Return (X, Y) of the center of cell containing provided text 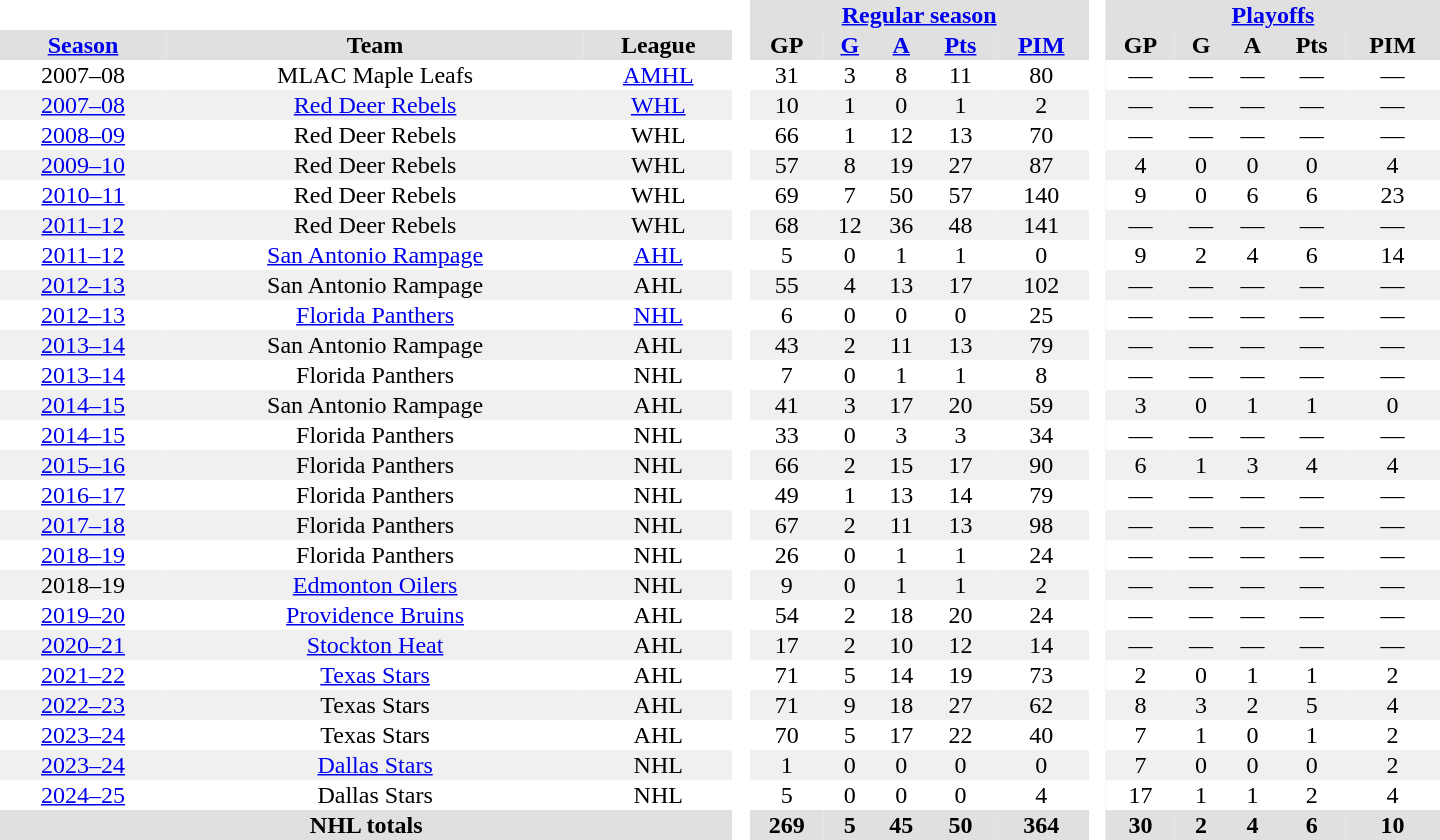
2024–25 (83, 795)
MLAC Maple Leafs (375, 75)
26 (787, 555)
Playoffs (1273, 15)
30 (1140, 825)
62 (1042, 705)
49 (787, 495)
2008–09 (83, 135)
102 (1042, 285)
NHL totals (366, 825)
Season (83, 45)
15 (902, 465)
140 (1042, 195)
31 (787, 75)
22 (960, 735)
69 (787, 195)
Edmonton Oilers (375, 585)
90 (1042, 465)
45 (902, 825)
67 (787, 525)
2016–17 (83, 495)
43 (787, 345)
Regular season (920, 15)
AMHL (658, 75)
2020–21 (83, 645)
League (658, 45)
Providence Bruins (375, 615)
34 (1042, 435)
80 (1042, 75)
269 (787, 825)
41 (787, 405)
73 (1042, 675)
Stockton Heat (375, 645)
55 (787, 285)
33 (787, 435)
59 (1042, 405)
87 (1042, 165)
25 (1042, 315)
40 (1042, 735)
364 (1042, 825)
48 (960, 225)
68 (787, 225)
2009–10 (83, 165)
2017–18 (83, 525)
2019–20 (83, 615)
23 (1392, 195)
Team (375, 45)
2021–22 (83, 675)
141 (1042, 225)
36 (902, 225)
2022–23 (83, 705)
2010–11 (83, 195)
54 (787, 615)
2015–16 (83, 465)
98 (1042, 525)
